Extract the (X, Y) coordinate from the center of the cell holding the provided text.  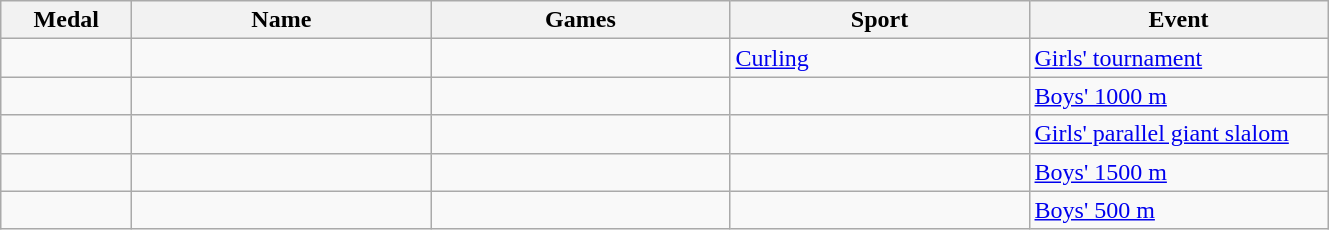
Sport (880, 20)
Boys' 1500 m (1178, 172)
Girls' tournament (1178, 58)
Boys' 1000 m (1178, 96)
Girls' parallel giant slalom (1178, 134)
Curling (880, 58)
Games (580, 20)
Boys' 500 m (1178, 210)
Name (282, 20)
Event (1178, 20)
Medal (66, 20)
